Pinpoint the cell where the given text exists, returning its (x, y) midpoint coordinate. 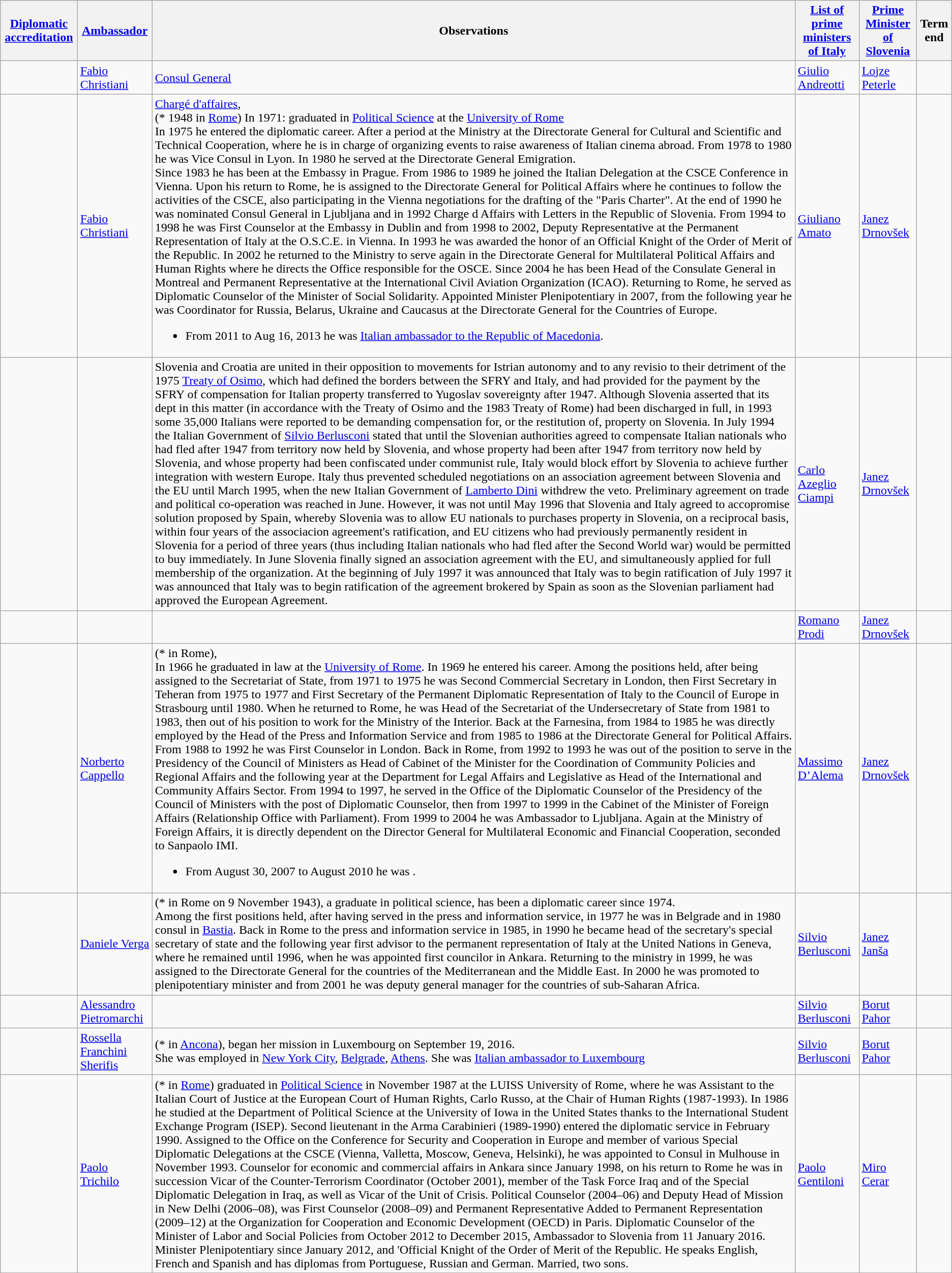
Janez Janša (888, 944)
Daniele Verga (115, 944)
Giuliano Amato (827, 226)
Prime Minister of Slovenia (888, 31)
Consul General (473, 77)
Lojze Peterle (888, 77)
Norberto Cappello (115, 768)
Alessandro Pietromarchi (115, 1011)
List of prime ministers of Italy (827, 31)
Diplomatic accreditation (39, 31)
Massimo D’Alema (827, 768)
Paolo Trichilo (115, 1174)
Paolo Gentiloni (827, 1174)
Carlo Azeglio Ciampi (827, 484)
Ambassador (115, 31)
Romano Prodi (827, 627)
Observations (473, 31)
Term end (934, 31)
Giulio Andreotti (827, 77)
Miro Cerar (888, 1174)
Rossella Franchini Sherifis (115, 1051)
